Provide the [X, Y] coordinate of the cell's center where the given text is located.  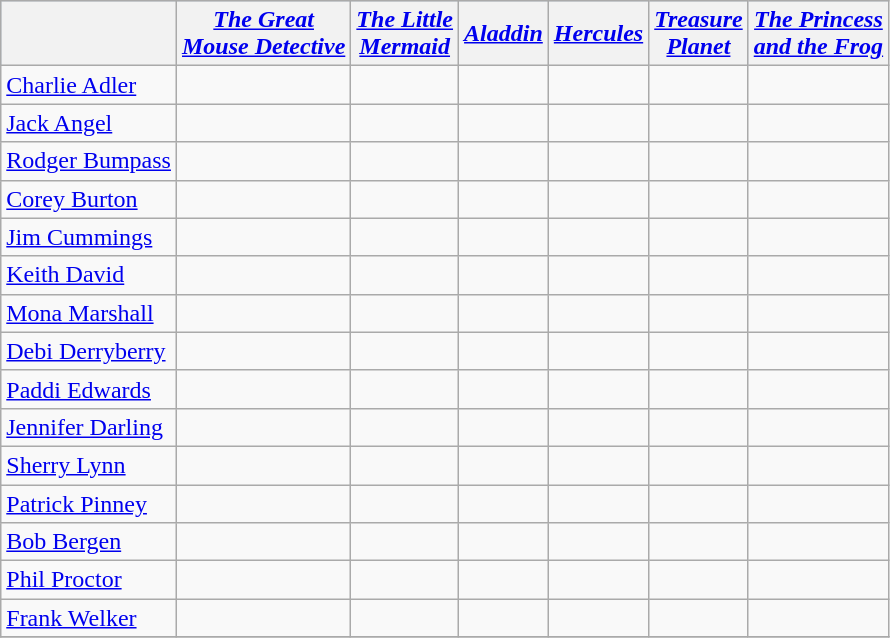
Jack Angel [89, 123]
Frank Welker [89, 618]
Corey Burton [89, 199]
Jennifer Darling [89, 427]
TreasurePlanet [699, 34]
Rodger Bumpass [89, 161]
Jim Cummings [89, 237]
Paddi Edwards [89, 389]
The LittleMermaid [405, 34]
Hercules [598, 34]
The GreatMouse Detective [263, 34]
Bob Bergen [89, 542]
Phil Proctor [89, 580]
Patrick Pinney [89, 503]
Keith David [89, 275]
Sherry Lynn [89, 465]
Mona Marshall [89, 313]
Aladdin [504, 34]
The Princessand the Frog [818, 34]
Debi Derryberry [89, 351]
Charlie Adler [89, 85]
